Return [x, y] of the center of cell containing provided text 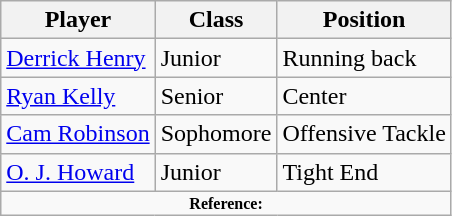
Player [78, 20]
Center [364, 96]
Sophomore [216, 134]
Ryan Kelly [78, 96]
Senior [216, 96]
Reference: [226, 203]
Class [216, 20]
Position [364, 20]
Running back [364, 58]
Tight End [364, 172]
O. J. Howard [78, 172]
Cam Robinson [78, 134]
Derrick Henry [78, 58]
Offensive Tackle [364, 134]
